Return the [x, y] coordinate for the center point of the cell that contains the specified text.  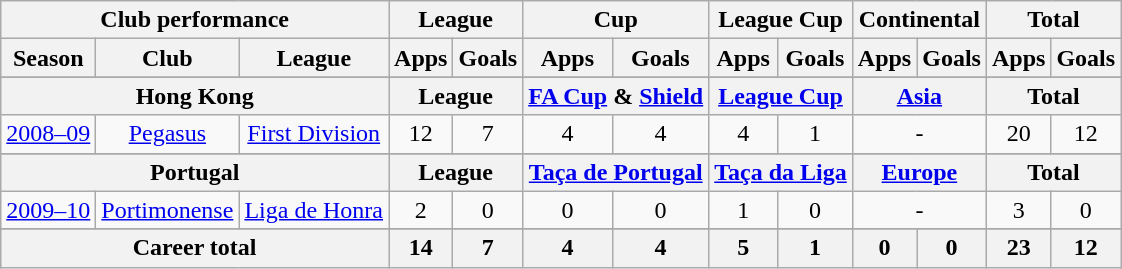
3 [1018, 210]
Liga de Honra [314, 210]
2009–10 [48, 210]
Taça da Liga [781, 172]
Hong Kong [195, 96]
Cup [616, 20]
Portimonense [168, 210]
Continental [919, 20]
2008–09 [48, 134]
Club [168, 58]
Europe [919, 172]
Season [48, 58]
2 [421, 210]
Pegasus [168, 134]
14 [421, 248]
FA Cup & Shield [616, 96]
Portugal [195, 172]
Club performance [195, 20]
First Division [314, 134]
Taça de Portugal [616, 172]
23 [1018, 248]
Career total [195, 248]
5 [744, 248]
20 [1018, 134]
Asia [919, 96]
